Scan for the cell matching the given text and deliver its [x, y] coordinate at center. 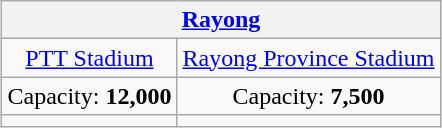
Capacity: 12,000 [90, 96]
Capacity: 7,500 [308, 96]
Rayong [221, 20]
Rayong Province Stadium [308, 58]
PTT Stadium [90, 58]
